Find where the given text appears and provide that cell's center as [x, y] coordinate. 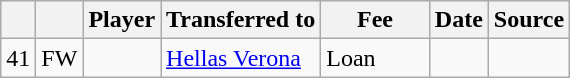
Loan [376, 58]
Date [458, 20]
Source [528, 20]
FW [60, 58]
41 [18, 58]
Fee [376, 20]
Player [122, 20]
Hellas Verona [241, 58]
Transferred to [241, 20]
